Scan for the cell matching the given text and deliver its (X, Y) coordinate at center. 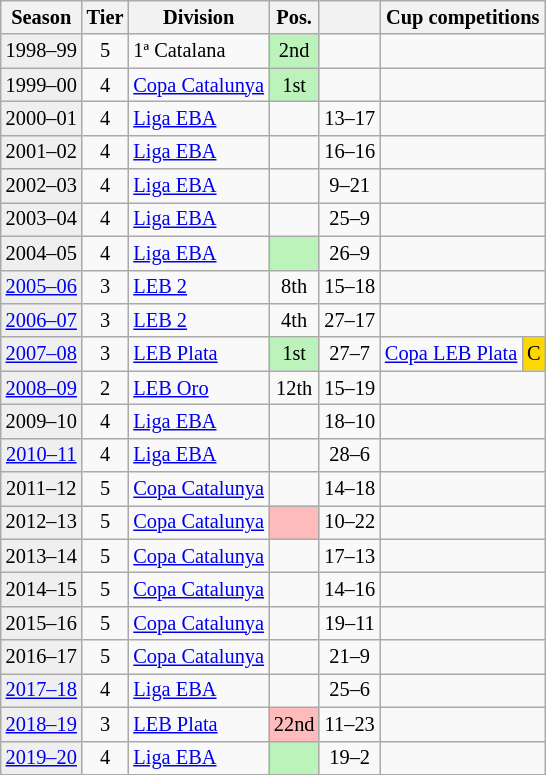
2012–13 (42, 522)
13–17 (350, 118)
27–17 (350, 320)
26–9 (350, 253)
18–10 (350, 421)
2009–10 (42, 421)
2003–04 (42, 219)
15–18 (350, 287)
2000–01 (42, 118)
Division (198, 17)
2010–11 (42, 455)
Pos. (294, 17)
2nd (294, 51)
2004–05 (42, 253)
25–9 (350, 219)
14–16 (350, 589)
8th (294, 287)
2011–12 (42, 489)
LEB Oro (198, 388)
9–21 (350, 186)
2019–20 (42, 758)
28–6 (350, 455)
2015–16 (42, 623)
1999–00 (42, 85)
10–22 (350, 522)
Cup competitions (462, 17)
2001–02 (42, 152)
12th (294, 388)
2005–06 (42, 287)
16–16 (350, 152)
2008–09 (42, 388)
17–13 (350, 556)
21–9 (350, 657)
11–23 (350, 724)
2002–03 (42, 186)
2016–17 (42, 657)
4th (294, 320)
2018–19 (42, 724)
25–6 (350, 690)
C (534, 354)
2013–14 (42, 556)
19–11 (350, 623)
19–2 (350, 758)
2006–07 (42, 320)
2014–15 (42, 589)
2017–18 (42, 690)
Copa LEB Plata (451, 354)
Tier (106, 17)
14–18 (350, 489)
2007–08 (42, 354)
1998–99 (42, 51)
15–19 (350, 388)
22nd (294, 724)
27–7 (350, 354)
1ª Catalana (198, 51)
Season (42, 17)
2 (106, 388)
